Return (X, Y) of the center of cell containing provided text 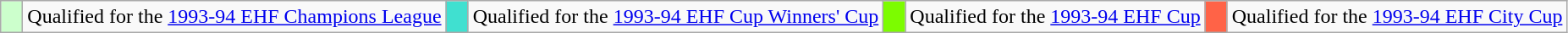
Qualified for the 1993-94 EHF Champions League (234, 17)
Qualified for the 1993-94 EHF Cup (1055, 17)
Qualified for the 1993-94 EHF City Cup (1397, 17)
Qualified for the 1993-94 EHF Cup Winners' Cup (675, 17)
